Pinpoint the cell where the given text exists, returning its (X, Y) midpoint coordinate. 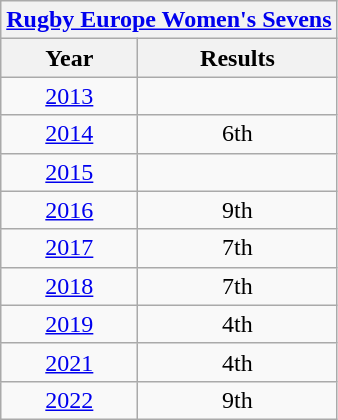
2013 (70, 96)
2022 (70, 400)
2015 (70, 172)
2021 (70, 362)
Year (70, 58)
2018 (70, 286)
2019 (70, 324)
6th (238, 134)
2017 (70, 248)
2014 (70, 134)
Results (238, 58)
Rugby Europe Women's Sevens (169, 20)
2016 (70, 210)
